For the text-containing cell, return its midpoint in (X, Y) coordinate format. 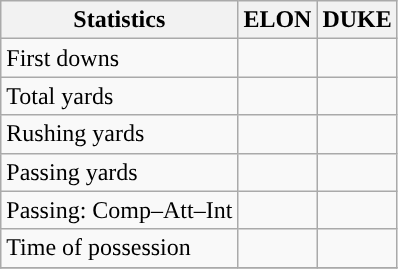
Time of possession (120, 248)
ELON (278, 20)
Statistics (120, 20)
DUKE (357, 20)
Passing yards (120, 172)
Total yards (120, 96)
Rushing yards (120, 134)
First downs (120, 58)
Passing: Comp–Att–Int (120, 210)
